Capture the cell that displays the provided text and extract its [x, y] central coordinate. 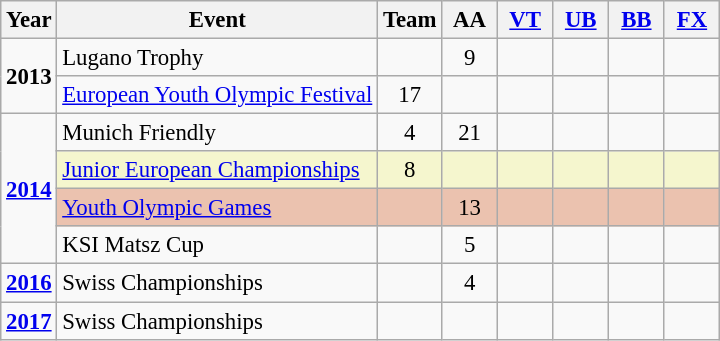
2013 [29, 76]
Team [410, 20]
VT [525, 20]
13 [470, 208]
2014 [29, 189]
FX [692, 20]
European Youth Olympic Festival [218, 95]
Lugano Trophy [218, 58]
5 [470, 245]
AA [470, 20]
2017 [29, 321]
Year [29, 20]
8 [410, 170]
9 [470, 58]
Event [218, 20]
Junior European Championships [218, 170]
Munich Friendly [218, 133]
17 [410, 95]
Youth Olympic Games [218, 208]
2016 [29, 283]
KSI Matsz Cup [218, 245]
21 [470, 133]
BB [637, 20]
UB [581, 20]
